Pinpoint the cell where the given text exists, returning its [X, Y] midpoint coordinate. 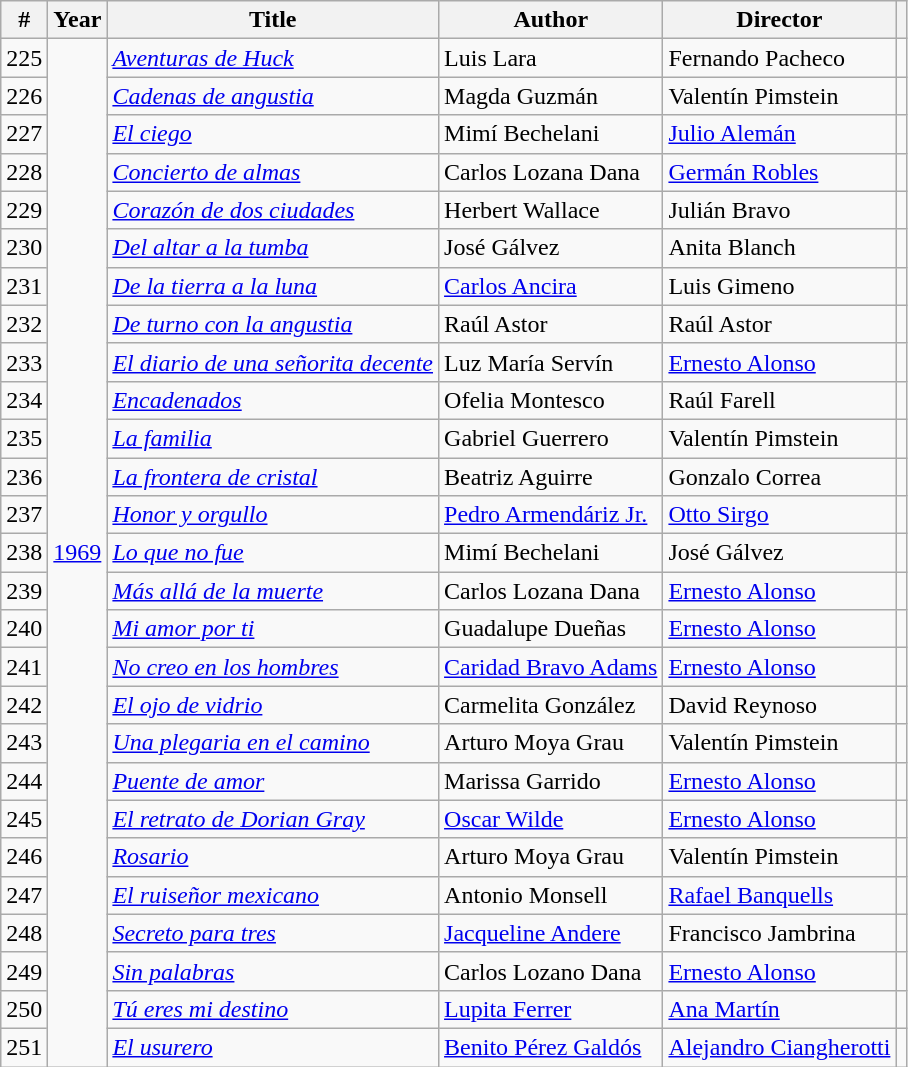
Ana Martín [780, 1009]
Beatriz Aguirre [551, 477]
Luis Gimeno [780, 286]
247 [24, 895]
Anita Blanch [780, 248]
227 [24, 134]
236 [24, 477]
De la tierra a la luna [273, 286]
1969 [78, 553]
243 [24, 743]
La familia [273, 438]
El retrato de Dorian Gray [273, 819]
Mi amor por ti [273, 629]
248 [24, 933]
Year [78, 20]
Luis Lara [551, 58]
El ruiseñor mexicano [273, 895]
Francisco Jambrina [780, 933]
245 [24, 819]
El ojo de vidrio [273, 705]
Más allá de la muerte [273, 591]
Magda Guzmán [551, 96]
226 [24, 96]
Rosario [273, 857]
Guadalupe Dueñas [551, 629]
El diario de una señorita decente [273, 362]
Germán Robles [780, 172]
Tú eres mi destino [273, 1009]
Concierto de almas [273, 172]
251 [24, 1047]
Benito Pérez Galdós [551, 1047]
246 [24, 857]
250 [24, 1009]
Del altar a la tumba [273, 248]
# [24, 20]
Rafael Banquells [780, 895]
238 [24, 553]
Title [273, 20]
233 [24, 362]
Oscar Wilde [551, 819]
Secreto para tres [273, 933]
Puente de amor [273, 781]
Director [780, 20]
Herbert Wallace [551, 210]
225 [24, 58]
De turno con la angustia [273, 324]
El ciego [273, 134]
Carlos Ancira [551, 286]
Encadenados [273, 400]
Caridad Bravo Adams [551, 667]
David Reynoso [780, 705]
Otto Sirgo [780, 515]
242 [24, 705]
Carmelita González [551, 705]
Julián Bravo [780, 210]
241 [24, 667]
232 [24, 324]
231 [24, 286]
Pedro Armendáriz Jr. [551, 515]
Cadenas de angustia [273, 96]
Raúl Farell [780, 400]
Alejandro Ciangherotti [780, 1047]
Honor y orgullo [273, 515]
Aventuras de Huck [273, 58]
249 [24, 971]
237 [24, 515]
228 [24, 172]
240 [24, 629]
Corazón de dos ciudades [273, 210]
Lo que no fue [273, 553]
239 [24, 591]
Marissa Garrido [551, 781]
Gonzalo Correa [780, 477]
Sin palabras [273, 971]
Carlos Lozano Dana [551, 971]
Jacqueline Andere [551, 933]
La frontera de cristal [273, 477]
244 [24, 781]
Gabriel Guerrero [551, 438]
235 [24, 438]
234 [24, 400]
Luz María Servín [551, 362]
Lupita Ferrer [551, 1009]
Author [551, 20]
No creo en los hombres [273, 667]
229 [24, 210]
Antonio Monsell [551, 895]
El usurero [273, 1047]
Una plegaria en el camino [273, 743]
230 [24, 248]
Julio Alemán [780, 134]
Fernando Pacheco [780, 58]
Ofelia Montesco [551, 400]
